Capture the cell that displays the provided text and extract its [X, Y] central coordinate. 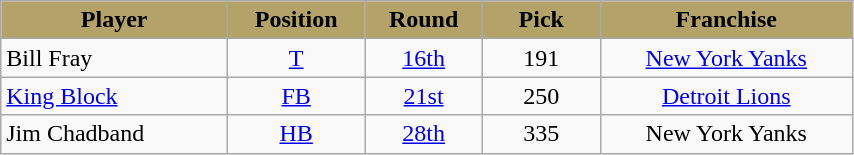
T [296, 58]
335 [541, 134]
Jim Chadband [114, 134]
Player [114, 20]
Round [424, 20]
Detroit Lions [726, 96]
191 [541, 58]
Position [296, 20]
28th [424, 134]
21st [424, 96]
Franchise [726, 20]
FB [296, 96]
250 [541, 96]
HB [296, 134]
16th [424, 58]
Pick [541, 20]
Bill Fray [114, 58]
King Block [114, 96]
